Output the [x, y] coordinate of the center of the cell containing the given text.  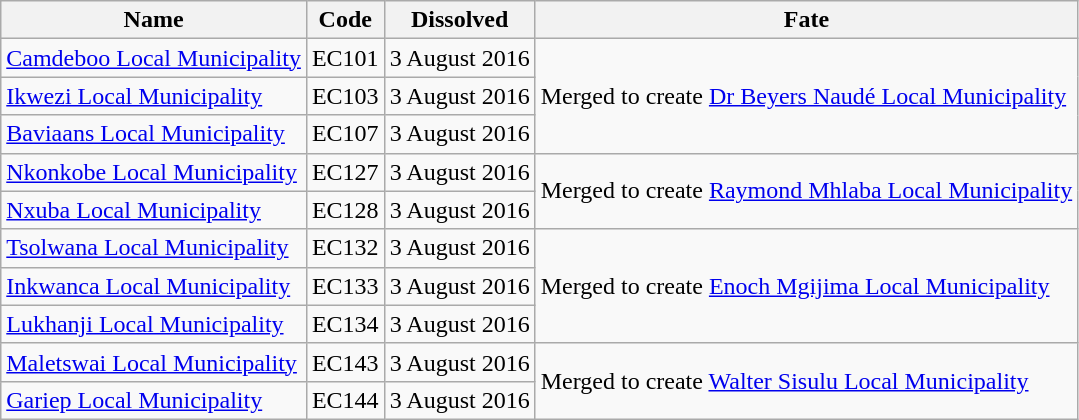
Maletswai Local Municipality [154, 362]
Fate [806, 20]
Name [154, 20]
Merged to create Enoch Mgijima Local Municipality [806, 286]
Ikwezi Local Municipality [154, 96]
EC143 [345, 362]
Merged to create Raymond Mhlaba Local Municipality [806, 191]
Merged to create Dr Beyers Naudé Local Municipality [806, 96]
Camdeboo Local Municipality [154, 58]
EC101 [345, 58]
Inkwanca Local Municipality [154, 286]
EC134 [345, 324]
Dissolved [460, 20]
Nxuba Local Municipality [154, 210]
EC127 [345, 172]
Merged to create Walter Sisulu Local Municipality [806, 381]
Nkonkobe Local Municipality [154, 172]
EC128 [345, 210]
EC132 [345, 248]
Baviaans Local Municipality [154, 134]
Tsolwana Local Municipality [154, 248]
EC103 [345, 96]
EC133 [345, 286]
EC107 [345, 134]
Lukhanji Local Municipality [154, 324]
Code [345, 20]
EC144 [345, 400]
Gariep Local Municipality [154, 400]
